Provide the [X, Y] coordinate of the cell's center where the given text is located.  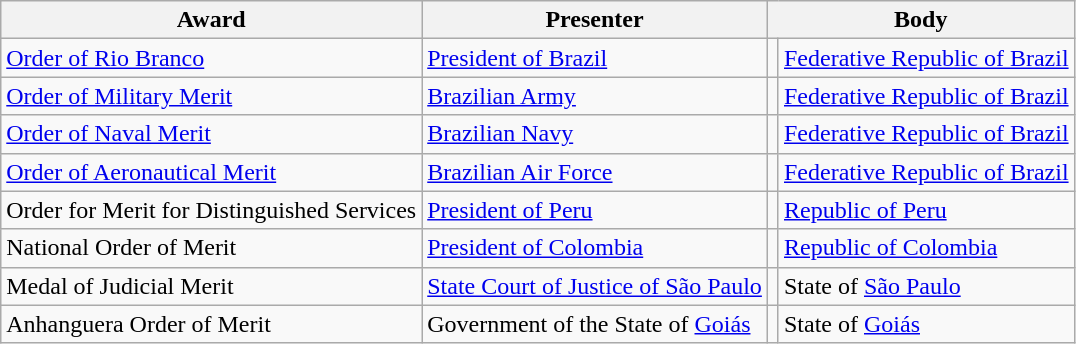
State of Goiás [926, 324]
Order for Merit for Distinguished Services [212, 210]
Anhanguera Order of Merit [212, 324]
Award [212, 20]
President of Colombia [595, 248]
State of São Paulo [926, 286]
Republic of Peru [926, 210]
Order of Rio Branco [212, 58]
President of Peru [595, 210]
Medal of Judicial Merit [212, 286]
Republic of Colombia [926, 248]
Order of Naval Merit [212, 134]
President of Brazil [595, 58]
Presenter [595, 20]
Brazilian Army [595, 96]
State Court of Justice of São Paulo [595, 286]
Body [920, 20]
Order of Military Merit [212, 96]
Government of the State of Goiás [595, 324]
Brazilian Navy [595, 134]
Brazilian Air Force [595, 172]
National Order of Merit [212, 248]
Order of Aeronautical Merit [212, 172]
